Return [x, y] of the center of cell containing provided text 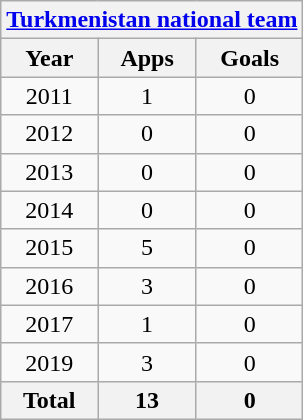
13 [147, 400]
2013 [50, 172]
Total [50, 400]
2011 [50, 96]
2015 [50, 248]
2017 [50, 324]
2016 [50, 286]
Year [50, 58]
2019 [50, 362]
2012 [50, 134]
Goals [250, 58]
Apps [147, 58]
2014 [50, 210]
Turkmenistan national team [152, 20]
5 [147, 248]
